Search for the cell housing the specified text and yield its (X, Y) center coordinate. 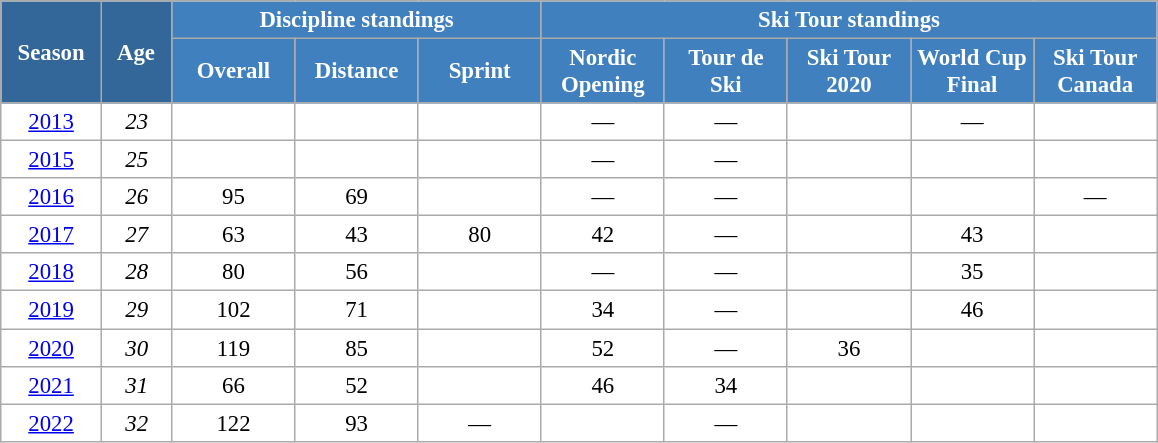
71 (356, 310)
93 (356, 423)
Ski Tour standings (848, 20)
Age (136, 52)
30 (136, 348)
2017 (52, 235)
26 (136, 197)
Overall (234, 72)
35 (972, 273)
Sprint (480, 72)
122 (234, 423)
63 (234, 235)
69 (356, 197)
2015 (52, 160)
2021 (52, 385)
2018 (52, 273)
2019 (52, 310)
World CupFinal (972, 72)
Discipline standings (356, 20)
Season (52, 52)
119 (234, 348)
25 (136, 160)
Ski TourCanada (1096, 72)
66 (234, 385)
Distance (356, 72)
2013 (52, 122)
28 (136, 273)
42 (602, 235)
NordicOpening (602, 72)
85 (356, 348)
95 (234, 197)
23 (136, 122)
2016 (52, 197)
56 (356, 273)
36 (848, 348)
29 (136, 310)
2020 (52, 348)
Tour deSki (726, 72)
32 (136, 423)
27 (136, 235)
31 (136, 385)
Ski Tour2020 (848, 72)
102 (234, 310)
2022 (52, 423)
